Search for the cell housing the specified text and yield its [x, y] center coordinate. 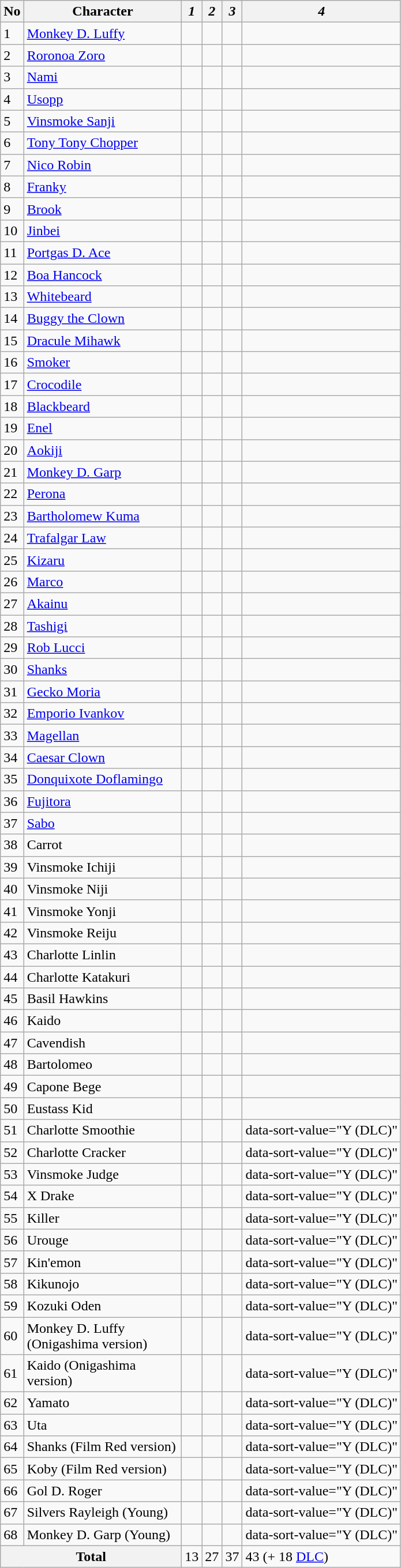
Aokiji [103, 450]
26 [12, 582]
Emporio Ivankov [103, 714]
9 [12, 209]
Kin'emon [103, 1262]
Vinsmoke Sanji [103, 121]
36 [12, 801]
Silvers Rayleigh (Young) [103, 1513]
8 [12, 187]
Yamato [103, 1403]
Magellan [103, 736]
34 [12, 757]
Charlotte Linlin [103, 955]
Perona [103, 494]
Kozuki Oden [103, 1306]
Tashigi [103, 625]
Akainu [103, 604]
Charlotte Smoothie [103, 1130]
Smoker [103, 363]
Boa Hancock [103, 275]
68 [12, 1535]
22 [12, 494]
Sabo [103, 823]
55 [12, 1218]
Gecko Moria [103, 692]
67 [12, 1513]
14 [12, 319]
16 [12, 363]
Donquixote Doflamingo [103, 779]
Buggy the Clown [103, 319]
Portgas D. Ace [103, 252]
Kikunojo [103, 1284]
Bartolomeo [103, 1065]
Cavendish [103, 1043]
20 [12, 450]
23 [12, 516]
Monkey D. Garp [103, 472]
49 [12, 1087]
Gol D. Roger [103, 1491]
No [12, 12]
Nami [103, 77]
Caesar Clown [103, 757]
44 [12, 977]
28 [12, 625]
Eustass Kid [103, 1109]
60 [12, 1335]
Shanks (Film Red version) [103, 1447]
Vinsmoke Ichiji [103, 867]
50 [12, 1109]
7 [12, 165]
Vinsmoke Judge [103, 1174]
Roronoa Zoro [103, 55]
33 [12, 736]
Usopp [103, 99]
Total [91, 1556]
47 [12, 1043]
Charlotte Cracker [103, 1152]
38 [12, 845]
64 [12, 1447]
Blackbeard [103, 406]
65 [12, 1469]
Kizaru [103, 560]
Urouge [103, 1240]
35 [12, 779]
Monkey D. Luffy [103, 33]
18 [12, 406]
Rob Lucci [103, 648]
66 [12, 1491]
12 [12, 275]
46 [12, 1021]
Monkey D. Luffy (Onigashima version) [103, 1335]
63 [12, 1425]
59 [12, 1306]
40 [12, 889]
Shanks [103, 670]
5 [12, 121]
11 [12, 252]
Killer [103, 1218]
48 [12, 1065]
15 [12, 341]
21 [12, 472]
30 [12, 670]
29 [12, 648]
17 [12, 385]
52 [12, 1152]
Dracule Mihawk [103, 341]
39 [12, 867]
Uta [103, 1425]
45 [12, 999]
31 [12, 692]
Enel [103, 428]
Character [103, 12]
Carrot [103, 845]
X Drake [103, 1196]
6 [12, 143]
Crocodile [103, 385]
32 [12, 714]
62 [12, 1403]
Jinbei [103, 231]
Fujitora [103, 801]
Bartholomew Kuma [103, 516]
Kaido (Onigashima version) [103, 1373]
19 [12, 428]
Koby (Film Red version) [103, 1469]
Marco [103, 582]
56 [12, 1240]
54 [12, 1196]
Franky [103, 187]
Brook [103, 209]
Kaido [103, 1021]
Nico Robin [103, 165]
Vinsmoke Niji [103, 889]
Vinsmoke Yonji [103, 911]
Basil Hawkins [103, 999]
Charlotte Katakuri [103, 977]
43 [12, 955]
57 [12, 1262]
Vinsmoke Reiju [103, 933]
61 [12, 1373]
Monkey D. Garp (Young) [103, 1535]
53 [12, 1174]
58 [12, 1284]
Whitebeard [103, 297]
41 [12, 911]
51 [12, 1130]
Capone Bege [103, 1087]
10 [12, 231]
24 [12, 538]
Tony Tony Chopper [103, 143]
43 (+ 18 DLC) [322, 1556]
42 [12, 933]
Trafalgar Law [103, 538]
25 [12, 560]
